Return the (x, y) coordinate for the center point of the cell that contains the specified text.  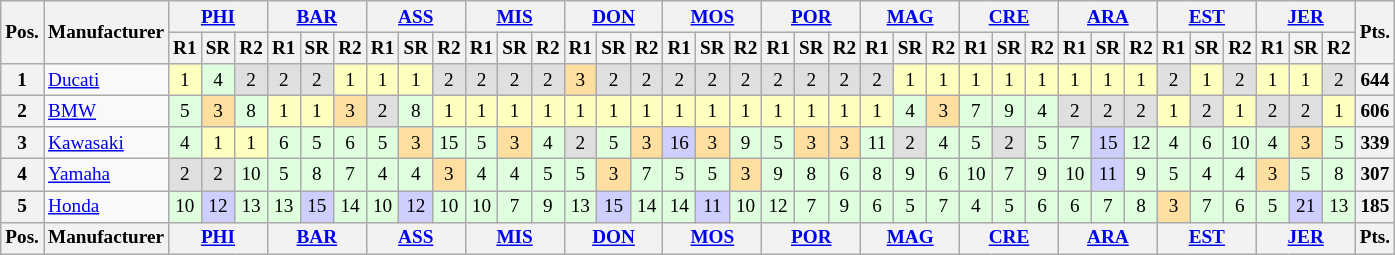
Ducati (106, 80)
Kawasaki (106, 143)
644 (1375, 80)
16 (680, 143)
BMW (106, 111)
21 (1306, 206)
185 (1375, 206)
606 (1375, 111)
339 (1375, 143)
Honda (106, 206)
307 (1375, 175)
Yamaha (106, 175)
